Provide the (x, y) coordinate of the cell's center where the given text is located.  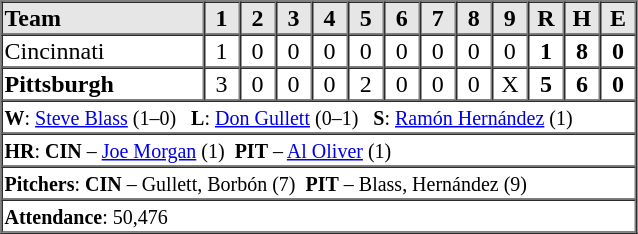
Pitchers: CIN – Gullett, Borbón (7) PIT – Blass, Hernández (9) (319, 182)
H (582, 18)
4 (330, 18)
Attendance: 50,476 (319, 216)
Pittsburgh (103, 84)
E (618, 18)
X (510, 84)
7 (438, 18)
Cincinnati (103, 50)
9 (510, 18)
Team (103, 18)
R (546, 18)
W: Steve Blass (1–0) L: Don Gullett (0–1) S: Ramón Hernández (1) (319, 116)
HR: CIN – Joe Morgan (1) PIT – Al Oliver (1) (319, 150)
